Extract the [x, y] coordinate from the center of the cell holding the provided text.  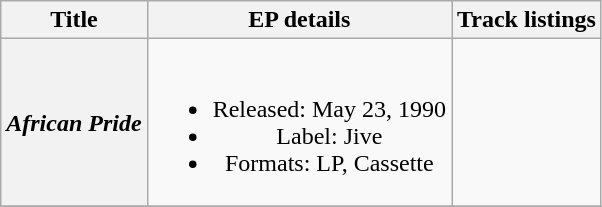
Track listings [527, 20]
African Pride [74, 122]
EP details [299, 20]
Title [74, 20]
Released: May 23, 1990Label: JiveFormats: LP, Cassette [299, 122]
